Scan for the cell matching the given text and deliver its [X, Y] coordinate at center. 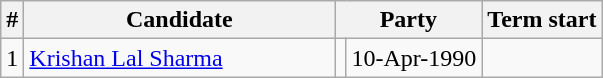
Candidate [180, 20]
1 [12, 58]
Term start [542, 20]
Krishan Lal Sharma [180, 58]
# [12, 20]
Party [408, 20]
10-Apr-1990 [414, 58]
